Provide the (x, y) coordinate of the cell's center where the given text is located.  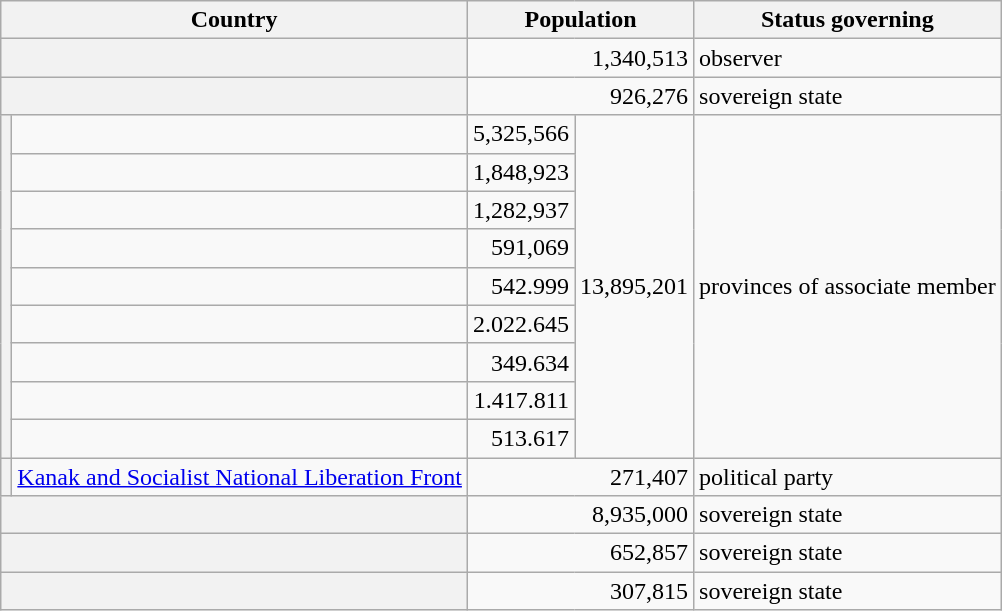
1.417.811 (520, 400)
271,407 (580, 477)
5,325,566 (520, 134)
1,282,937 (520, 210)
349.634 (520, 362)
political party (848, 477)
provinces of associate member (848, 286)
Population (580, 20)
13,895,201 (634, 286)
926,276 (580, 96)
8,935,000 (580, 515)
513.617 (520, 438)
Kanak and Socialist National Liberation Front (240, 477)
652,857 (580, 553)
591,069 (520, 248)
Status governing (848, 20)
1,848,923 (520, 172)
Country (234, 20)
2.022.645 (520, 324)
1,340,513 (580, 58)
observer (848, 58)
307,815 (580, 591)
542.999 (520, 286)
